For the text-containing cell, return its midpoint in (x, y) coordinate format. 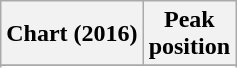
Peakposition (189, 34)
Chart (2016) (72, 34)
